Identify which cell holds the provided text, then report its [X, Y] central coordinate. 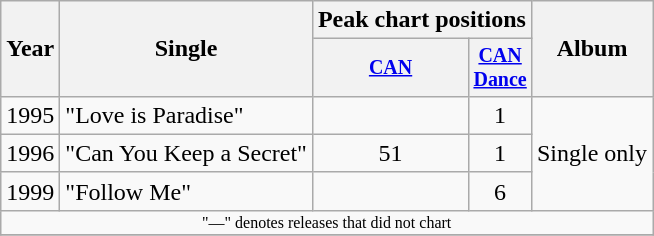
"Love is Paradise" [186, 115]
Peak chart positions [422, 20]
"Follow Me" [186, 191]
CAN [390, 68]
1995 [30, 115]
1996 [30, 153]
6 [500, 191]
Single only [592, 153]
Album [592, 49]
CANDance [500, 68]
1999 [30, 191]
"—" denotes releases that did not chart [327, 222]
Single [186, 49]
Year [30, 49]
51 [390, 153]
"Can You Keep a Secret" [186, 153]
